Provide the (x, y) coordinate of the cell's center where the given text is located.  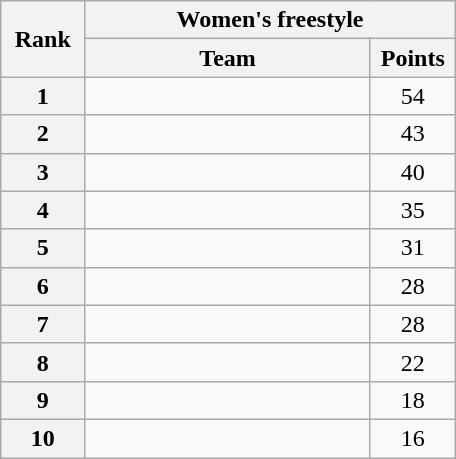
4 (43, 210)
22 (412, 362)
10 (43, 438)
43 (412, 134)
1 (43, 96)
40 (412, 172)
6 (43, 286)
18 (412, 400)
31 (412, 248)
Rank (43, 39)
54 (412, 96)
35 (412, 210)
9 (43, 400)
3 (43, 172)
Women's freestyle (270, 20)
Team (228, 58)
8 (43, 362)
2 (43, 134)
7 (43, 324)
Points (412, 58)
16 (412, 438)
5 (43, 248)
